Determine the (x, y) coordinate at the center of the cell enclosing the given text.  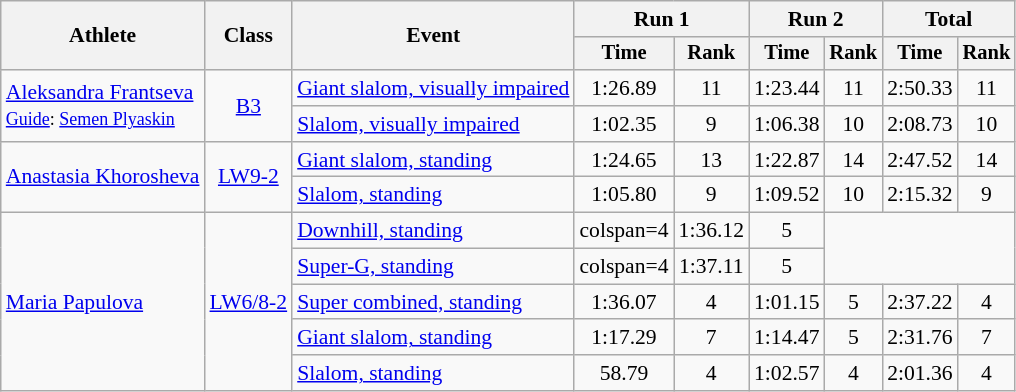
2:31.76 (920, 338)
Super-G, standing (433, 267)
1:09.52 (786, 195)
1:22.87 (786, 160)
2:01.36 (920, 373)
Giant slalom, visually impaired (433, 88)
1:36.07 (624, 302)
1:17.29 (624, 338)
1:24.65 (624, 160)
2:50.33 (920, 88)
2:37.22 (920, 302)
1:05.80 (624, 195)
Downhill, standing (433, 231)
2:15.32 (920, 195)
1:02.35 (624, 124)
1:23.44 (786, 88)
1:02.57 (786, 373)
Aleksandra FrantsevaGuide: Semen Plyaskin (103, 106)
2:08.73 (920, 124)
1:36.12 (712, 231)
Anastasia Khorosheva (103, 178)
Event (433, 36)
1:26.89 (624, 88)
1:01.15 (786, 302)
Super combined, standing (433, 302)
Slalom, visually impaired (433, 124)
Run 1 (662, 19)
58.79 (624, 373)
Athlete (103, 36)
1:14.47 (786, 338)
1:37.11 (712, 267)
LW6/8-2 (249, 302)
Class (249, 36)
Maria Papulova (103, 302)
LW9-2 (249, 178)
1:06.38 (786, 124)
B3 (249, 106)
13 (712, 160)
2:47.52 (920, 160)
Run 2 (816, 19)
Total (948, 19)
